Return [X, Y] of the center of cell containing provided text 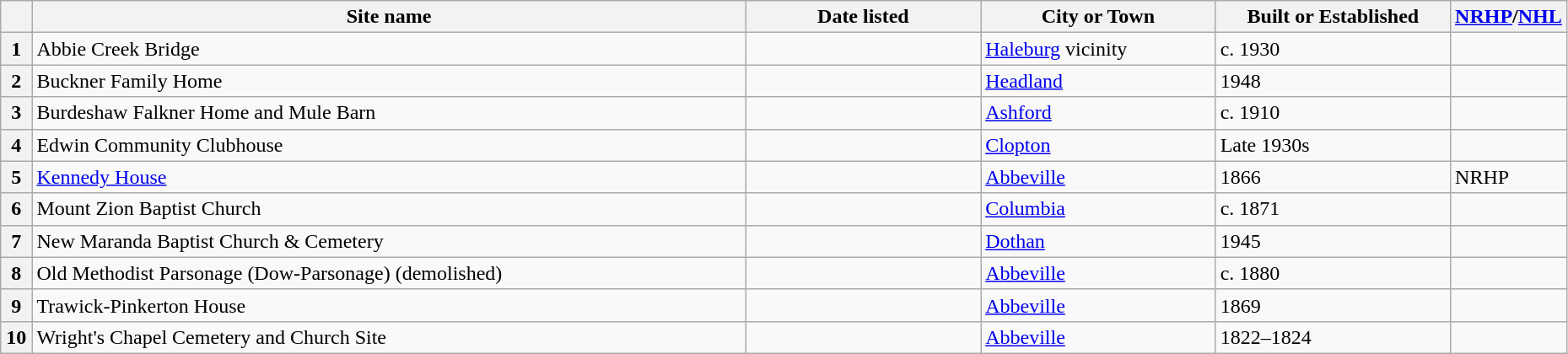
8 [17, 273]
3 [17, 113]
Clopton [1098, 145]
c. 1871 [1333, 209]
Dothan [1098, 241]
Mount Zion Baptist Church [389, 209]
4 [17, 145]
7 [17, 241]
Trawick-Pinkerton House [389, 305]
1869 [1333, 305]
c. 1880 [1333, 273]
NRHP/NHL [1509, 17]
Burdeshaw Falkner Home and Mule Barn [389, 113]
c. 1910 [1333, 113]
Site name [389, 17]
1945 [1333, 241]
1822–1824 [1333, 337]
9 [17, 305]
Late 1930s [1333, 145]
1866 [1333, 177]
Ashford [1098, 113]
NRHP [1509, 177]
5 [17, 177]
Kennedy House [389, 177]
Haleburg vicinity [1098, 49]
10 [17, 337]
Wright's Chapel Cemetery and Church Site [389, 337]
Abbie Creek Bridge [389, 49]
c. 1930 [1333, 49]
6 [17, 209]
City or Town [1098, 17]
2 [17, 81]
Date listed [863, 17]
New Maranda Baptist Church & Cemetery [389, 241]
Old Methodist Parsonage (Dow-Parsonage) (demolished) [389, 273]
Edwin Community Clubhouse [389, 145]
Headland [1098, 81]
1948 [1333, 81]
1 [17, 49]
Built or Established [1333, 17]
Buckner Family Home [389, 81]
Columbia [1098, 209]
